Locate the cell with the specified text and output its [x, y] center coordinate. 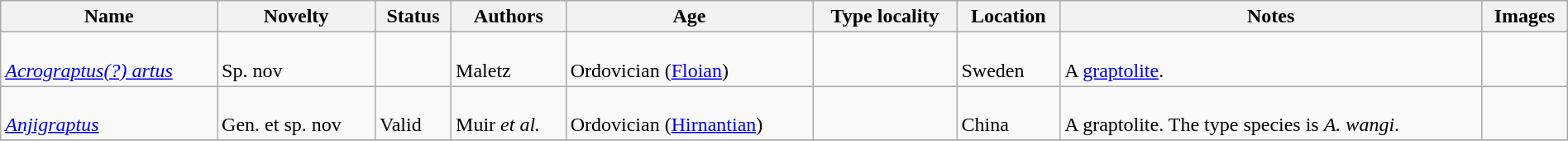
Images [1525, 17]
China [1009, 113]
Age [690, 17]
Sp. nov [296, 60]
Valid [413, 113]
A graptolite. The type species is A. wangi. [1271, 113]
Ordovician (Floian) [690, 60]
Gen. et sp. nov [296, 113]
Ordovician (Hirnantian) [690, 113]
Type locality [885, 17]
Notes [1271, 17]
Novelty [296, 17]
Name [109, 17]
Muir et al. [509, 113]
Authors [509, 17]
Status [413, 17]
Sweden [1009, 60]
Acrograptus(?) artus [109, 60]
A graptolite. [1271, 60]
Anjigraptus [109, 113]
Maletz [509, 60]
Location [1009, 17]
